Output the [X, Y] coordinate of the center of the cell containing the given text.  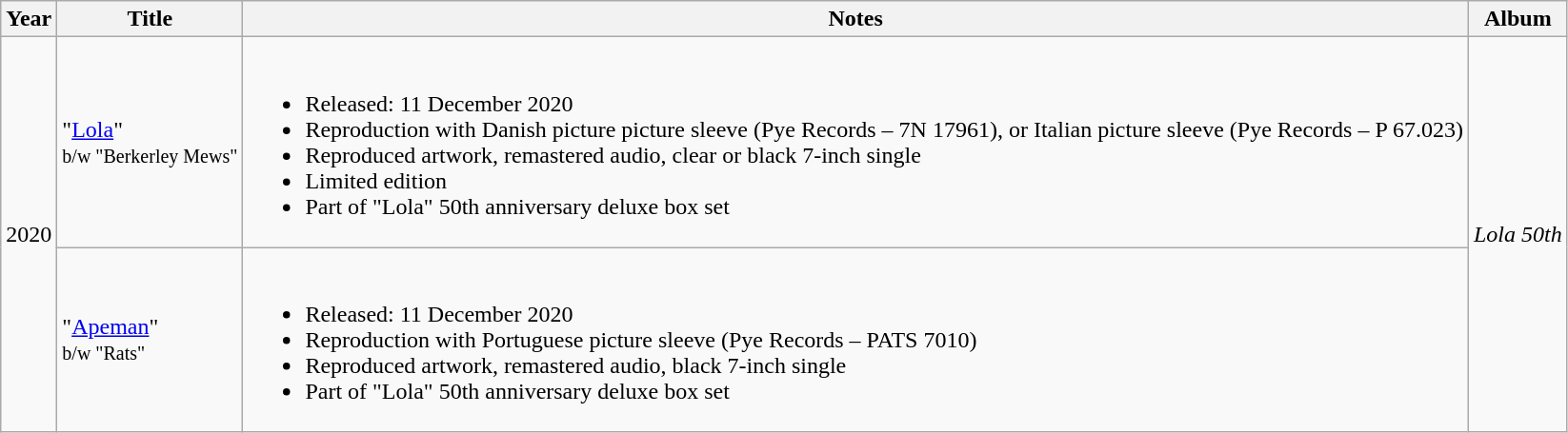
Notes [855, 19]
Album [1518, 19]
Year [29, 19]
"Lola"b/w "Berkerley Mews" [151, 143]
Lola 50th [1518, 234]
Title [151, 19]
2020 [29, 234]
"Apeman"b/w "Rats" [151, 340]
